Return the (X, Y) coordinate for the center point of the cell that contains the specified text.  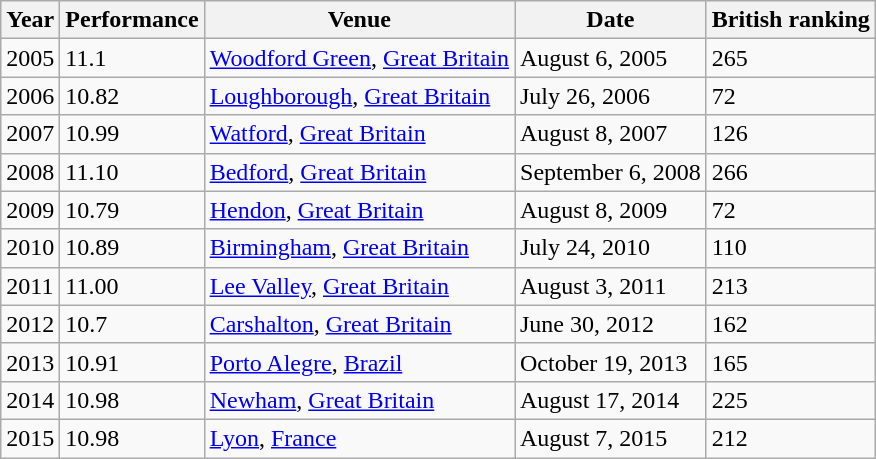
2011 (30, 286)
11.00 (132, 286)
Birmingham, Great Britain (359, 248)
2010 (30, 248)
2013 (30, 362)
August 8, 2009 (610, 210)
Lyon, France (359, 438)
213 (790, 286)
2012 (30, 324)
Watford, Great Britain (359, 134)
Newham, Great Britain (359, 400)
225 (790, 400)
266 (790, 172)
Porto Alegre, Brazil (359, 362)
10.79 (132, 210)
Carshalton, Great Britain (359, 324)
August 7, 2015 (610, 438)
August 3, 2011 (610, 286)
August 6, 2005 (610, 58)
10.99 (132, 134)
265 (790, 58)
Date (610, 20)
212 (790, 438)
2009 (30, 210)
11.10 (132, 172)
162 (790, 324)
110 (790, 248)
10.91 (132, 362)
June 30, 2012 (610, 324)
2005 (30, 58)
July 26, 2006 (610, 96)
Lee Valley, Great Britain (359, 286)
British ranking (790, 20)
Bedford, Great Britain (359, 172)
Loughborough, Great Britain (359, 96)
Performance (132, 20)
August 8, 2007 (610, 134)
July 24, 2010 (610, 248)
Venue (359, 20)
2015 (30, 438)
2007 (30, 134)
Year (30, 20)
126 (790, 134)
Hendon, Great Britain (359, 210)
10.89 (132, 248)
Woodford Green, Great Britain (359, 58)
2014 (30, 400)
10.7 (132, 324)
October 19, 2013 (610, 362)
August 17, 2014 (610, 400)
September 6, 2008 (610, 172)
2008 (30, 172)
11.1 (132, 58)
165 (790, 362)
2006 (30, 96)
10.82 (132, 96)
